From the cell containing the given text, extract its center point as (X, Y) coordinate. 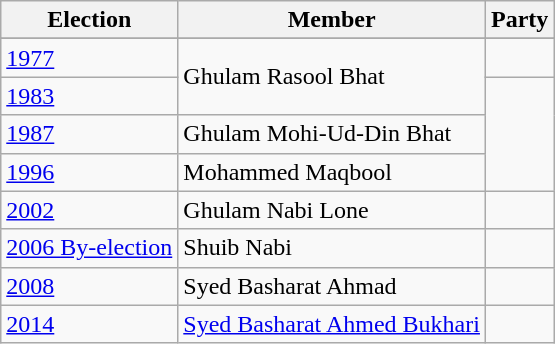
Party (519, 20)
Shuib Nabi (332, 248)
1983 (90, 96)
1996 (90, 172)
Syed Basharat Ahmad (332, 286)
1977 (90, 58)
2008 (90, 286)
Syed Basharat Ahmed Bukhari (332, 324)
Ghulam Mohi-Ud-Din Bhat (332, 134)
2006 By-election (90, 248)
1987 (90, 134)
2014 (90, 324)
Member (332, 20)
Mohammed Maqbool (332, 172)
Ghulam Rasool Bhat (332, 77)
Election (90, 20)
2002 (90, 210)
Ghulam Nabi Lone (332, 210)
